For the text-containing cell, return its midpoint in [x, y] coordinate format. 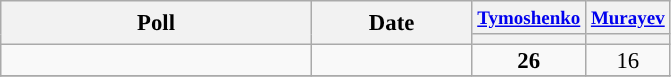
Murayev [628, 18]
Poll [156, 23]
Tymoshenko [529, 18]
Date [392, 23]
26 [529, 61]
16 [628, 61]
